Identify which cell holds the provided text, then report its [X, Y] central coordinate. 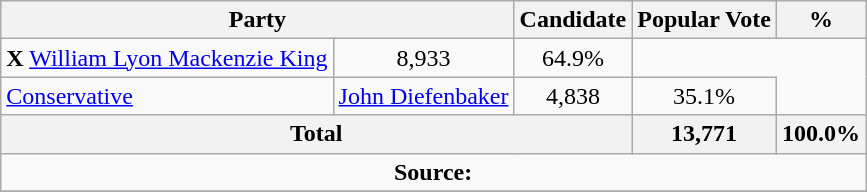
Candidate [573, 20]
Conservative [167, 96]
100.0% [820, 134]
X William Lyon Mackenzie King [167, 58]
Total [316, 134]
13,771 [704, 134]
8,933 [424, 58]
Popular Vote [704, 20]
Party [258, 20]
64.9% [573, 58]
35.1% [704, 96]
% [820, 20]
Source: [434, 172]
John Diefenbaker [424, 96]
4,838 [573, 96]
